Return the (x, y) coordinate for the center point of the cell that contains the specified text.  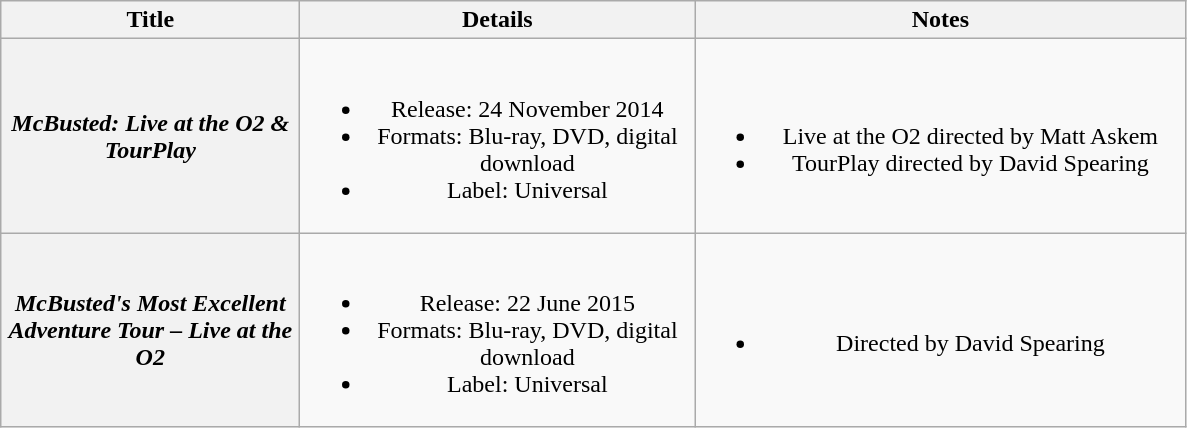
Title (150, 20)
Notes (940, 20)
Details (498, 20)
Release: 22 June 2015Formats: Blu-ray, DVD, digital downloadLabel: Universal (498, 330)
Live at the O2 directed by Matt AskemTourPlay directed by David Spearing (940, 136)
McBusted's Most Excellent Adventure Tour – Live at the O2 (150, 330)
McBusted: Live at the O2 & TourPlay (150, 136)
Release: 24 November 2014Formats: Blu-ray, DVD, digital downloadLabel: Universal (498, 136)
Directed by David Spearing (940, 330)
